Find where the given text appears and provide that cell's center as (x, y) coordinate. 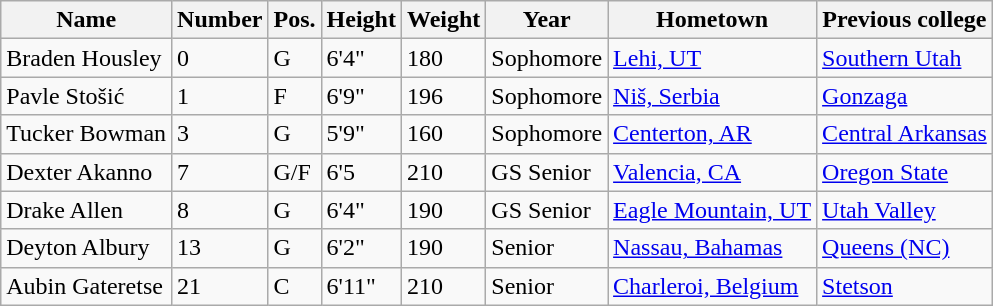
6'2" (361, 248)
Year (547, 20)
G/F (294, 172)
180 (443, 58)
Weight (443, 20)
Previous college (905, 20)
Queens (NC) (905, 248)
6'5 (361, 172)
7 (220, 172)
Dexter Akanno (86, 172)
196 (443, 96)
Southern Utah (905, 58)
1 (220, 96)
6'11" (361, 286)
Lehi, UT (712, 58)
Utah Valley (905, 210)
Deyton Albury (86, 248)
Number (220, 20)
Height (361, 20)
Stetson (905, 286)
F (294, 96)
Tucker Bowman (86, 134)
6'9" (361, 96)
Oregon State (905, 172)
21 (220, 286)
Braden Housley (86, 58)
Niš, Serbia (712, 96)
Pavle Stošić (86, 96)
Nassau, Bahamas (712, 248)
Name (86, 20)
Pos. (294, 20)
0 (220, 58)
Drake Allen (86, 210)
3 (220, 134)
Charleroi, Belgium (712, 286)
Hometown (712, 20)
Eagle Mountain, UT (712, 210)
8 (220, 210)
5'9" (361, 134)
Centerton, AR (712, 134)
Aubin Gateretse (86, 286)
Valencia, CA (712, 172)
C (294, 286)
160 (443, 134)
Gonzaga (905, 96)
13 (220, 248)
Central Arkansas (905, 134)
